Search for the cell housing the specified text and yield its [X, Y] center coordinate. 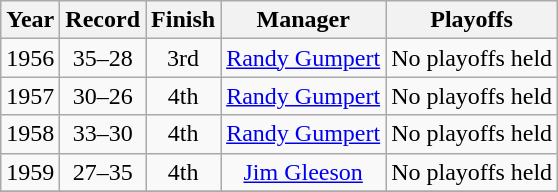
Jim Gleeson [304, 172]
Playoffs [472, 20]
Finish [184, 20]
33–30 [103, 134]
1956 [30, 58]
3rd [184, 58]
27–35 [103, 172]
35–28 [103, 58]
Manager [304, 20]
1957 [30, 96]
Record [103, 20]
Year [30, 20]
1959 [30, 172]
1958 [30, 134]
30–26 [103, 96]
